Search for the cell housing the specified text and yield its [x, y] center coordinate. 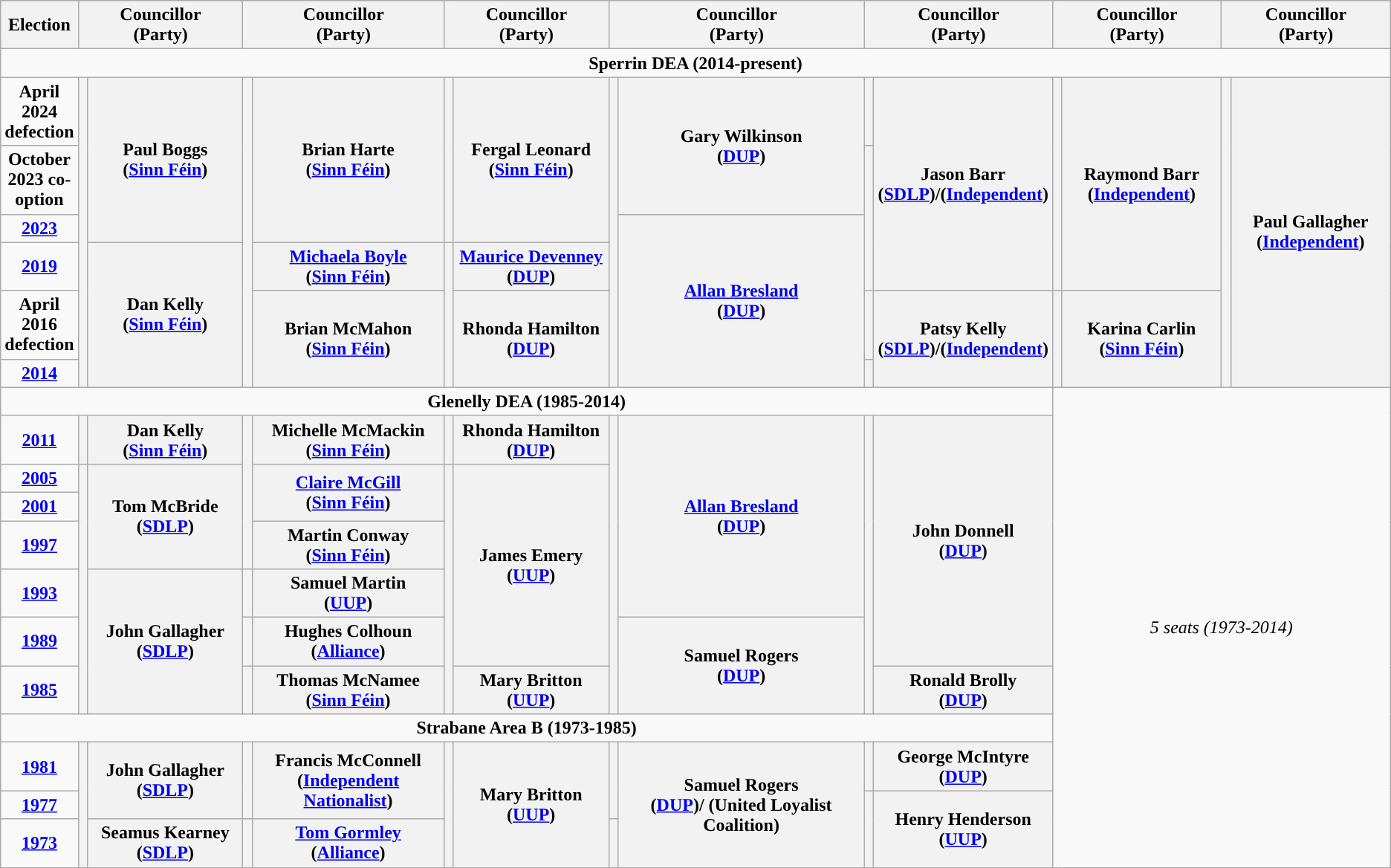
Tom McBride(SDLP) [165, 516]
Claire McGill(Sinn Féin) [348, 492]
George McIntyre(DUP) [963, 767]
2019 [39, 266]
Fergal Leonard(Sinn Féin) [531, 160]
2001 [39, 506]
Tom Gormley(Alliance) [348, 843]
Michelle McMackin(Sinn Féin) [348, 440]
Maurice Devenney(DUP) [531, 266]
1993 [39, 593]
Gary Wilkinson(DUP) [742, 146]
Ronald Brolly(DUP) [963, 690]
Martin Conway(Sinn Féin) [348, 544]
1977 [39, 805]
Seamus Kearney(SDLP) [165, 843]
April 2016 defection [39, 325]
April 2024 defection [39, 111]
Samuel Martin(UUP) [348, 593]
1989 [39, 642]
Patsy Kelly(SDLP)/(Independent) [963, 339]
Samuel Rogers(DUP) [742, 666]
2005 [39, 478]
Michaela Boyle(Sinn Féin) [348, 266]
October 2023 co-option [39, 180]
Jason Barr(SDLP)/(Independent) [963, 184]
Thomas McNamee(Sinn Féin) [348, 690]
1981 [39, 767]
Strabane Area B (1973-1985) [527, 728]
Brian Harte(Sinn Féin) [348, 160]
Samuel Rogers(DUP)/ (United Loyalist Coalition) [742, 805]
Paul Gallagher(Independent) [1311, 232]
Karina Carlin(Sinn Féin) [1141, 339]
Sperrin DEA (2014-present) [695, 63]
2023 [39, 228]
1985 [39, 690]
5 seats (1973-2014) [1222, 627]
Election [39, 25]
John Donnell(DUP) [963, 540]
Henry Henderson(UUP) [963, 829]
Raymond Barr(Independent) [1141, 184]
Paul Boggs(Sinn Féin) [165, 160]
Francis McConnell(Independent Nationalist) [348, 780]
James Emery(UUP) [531, 565]
2014 [39, 373]
Brian McMahon(Sinn Féin) [348, 339]
Glenelly DEA (1985-2014) [527, 401]
1997 [39, 544]
Hughes Colhoun(Alliance) [348, 642]
1973 [39, 843]
2011 [39, 440]
